Return the (X, Y) coordinate for the center point of the cell that contains the specified text.  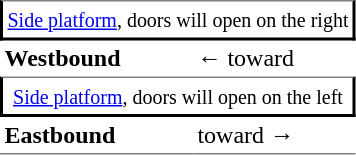
Side platform, doors will open on the right (178, 20)
Eastbound (96, 136)
Side platform, doors will open on the left (178, 96)
Westbound (96, 58)
toward → (274, 136)
← toward (274, 58)
